For the text-containing cell, return its midpoint in [x, y] coordinate format. 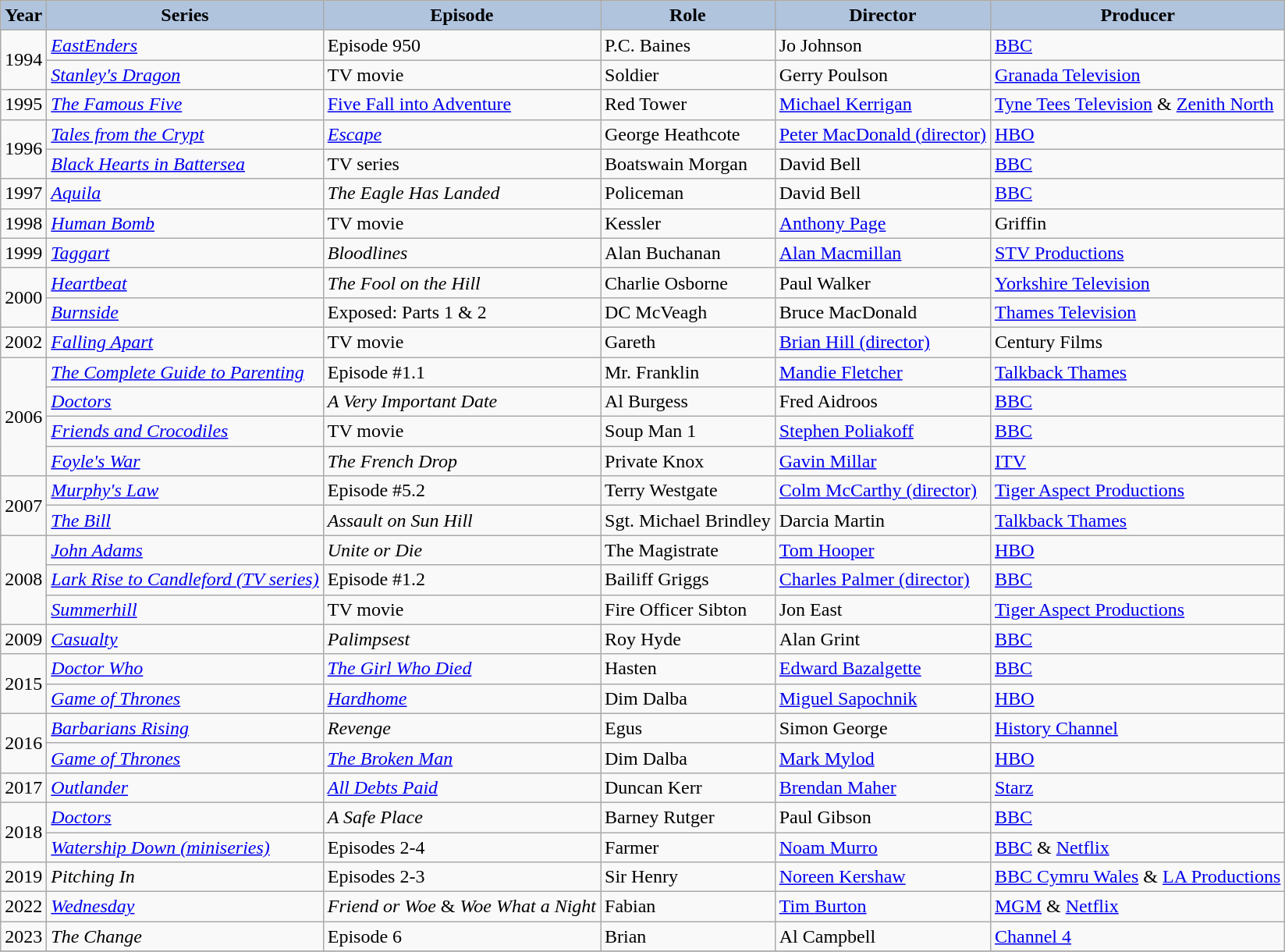
Red Tower [688, 105]
Fred Aidroos [882, 402]
Hasten [688, 669]
Darcia Martin [882, 520]
2009 [23, 639]
Unite or Die [462, 550]
Role [688, 16]
Mandie Fletcher [882, 372]
Miguel Sapochnik [882, 698]
The Eagle Has Landed [462, 194]
Barbarians Rising [185, 728]
Thames Television [1138, 312]
Egus [688, 728]
Peter MacDonald (director) [882, 134]
Human Bomb [185, 223]
DC McVeagh [688, 312]
Noreen Kershaw [882, 877]
Episode 6 [462, 936]
Episode #1.2 [462, 580]
Burnside [185, 312]
Soldier [688, 75]
Alan Grint [882, 639]
2000 [23, 297]
BBC Cymru Wales & LA Productions [1138, 877]
2019 [23, 877]
2023 [23, 936]
A Very Important Date [462, 402]
STV Productions [1138, 253]
Episodes 2-3 [462, 877]
Five Fall into Adventure [462, 105]
Noam Murro [882, 847]
Edward Bazalgette [882, 669]
Friends and Crocodiles [185, 432]
Jon East [882, 609]
Foyle's War [185, 461]
Channel 4 [1138, 936]
Policeman [688, 194]
Falling Apart [185, 342]
Duncan Kerr [688, 787]
2022 [23, 907]
Colm McCarthy (director) [882, 491]
Tim Burton [882, 907]
Friend or Woe & Woe What a Night [462, 907]
Pitching In [185, 877]
George Heathcote [688, 134]
Griffin [1138, 223]
Exposed: Parts 1 & 2 [462, 312]
Outlander [185, 787]
Michael Kerrigan [882, 105]
Stanley's Dragon [185, 75]
Director [882, 16]
Jo Johnson [882, 45]
Terry Westgate [688, 491]
Starz [1138, 787]
Yorkshire Television [1138, 282]
1997 [23, 194]
Bruce MacDonald [882, 312]
Gavin Millar [882, 461]
ITV [1138, 461]
Century Films [1138, 342]
Episodes 2-4 [462, 847]
Fabian [688, 907]
Brian Hill (director) [882, 342]
Kessler [688, 223]
Episode #5.2 [462, 491]
Stephen Poliakoff [882, 432]
Doctor Who [185, 669]
Soup Man 1 [688, 432]
The Girl Who Died [462, 669]
2017 [23, 787]
Taggart [185, 253]
Heartbeat [185, 282]
Charles Palmer (director) [882, 580]
Paul Gibson [882, 817]
2016 [23, 743]
Year [23, 16]
The Complete Guide to Parenting [185, 372]
2002 [23, 342]
Gareth [688, 342]
Alan Buchanan [688, 253]
The Famous Five [185, 105]
The Broken Man [462, 758]
John Adams [185, 550]
Al Campbell [882, 936]
MGM & Netflix [1138, 907]
Episode #1.1 [462, 372]
Hardhome [462, 698]
Granada Television [1138, 75]
2007 [23, 506]
BBC & Netflix [1138, 847]
EastEnders [185, 45]
Casualty [185, 639]
Mark Mylod [882, 758]
2018 [23, 832]
The Fool on the Hill [462, 282]
History Channel [1138, 728]
2008 [23, 580]
Lark Rise to Candleford (TV series) [185, 580]
1998 [23, 223]
Brendan Maher [882, 787]
Tom Hooper [882, 550]
Paul Walker [882, 282]
Charlie Osborne [688, 282]
Gerry Poulson [882, 75]
Murphy's Law [185, 491]
The Bill [185, 520]
Watership Down (miniseries) [185, 847]
Summerhill [185, 609]
Bloodlines [462, 253]
Anthony Page [882, 223]
1999 [23, 253]
Tales from the Crypt [185, 134]
Producer [1138, 16]
Alan Macmillan [882, 253]
Boatswain Morgan [688, 164]
Episode 950 [462, 45]
Wednesday [185, 907]
Al Burgess [688, 402]
Tyne Tees Television & Zenith North [1138, 105]
Mr. Franklin [688, 372]
TV series [462, 164]
2006 [23, 417]
Private Knox [688, 461]
Aquila [185, 194]
All Debts Paid [462, 787]
Assault on Sun Hill [462, 520]
Palimpsest [462, 639]
Barney Rutger [688, 817]
The Change [185, 936]
Sir Henry [688, 877]
Escape [462, 134]
2015 [23, 684]
1994 [23, 60]
The French Drop [462, 461]
Roy Hyde [688, 639]
The Magistrate [688, 550]
Simon George [882, 728]
Fire Officer Sibton [688, 609]
Bailiff Griggs [688, 580]
Series [185, 16]
Revenge [462, 728]
Sgt. Michael Brindley [688, 520]
Brian [688, 936]
Farmer [688, 847]
A Safe Place [462, 817]
P.C. Baines [688, 45]
1996 [23, 149]
1995 [23, 105]
Episode [462, 16]
Black Hearts in Battersea [185, 164]
